Locate the cell with the specified text and output its (X, Y) center coordinate. 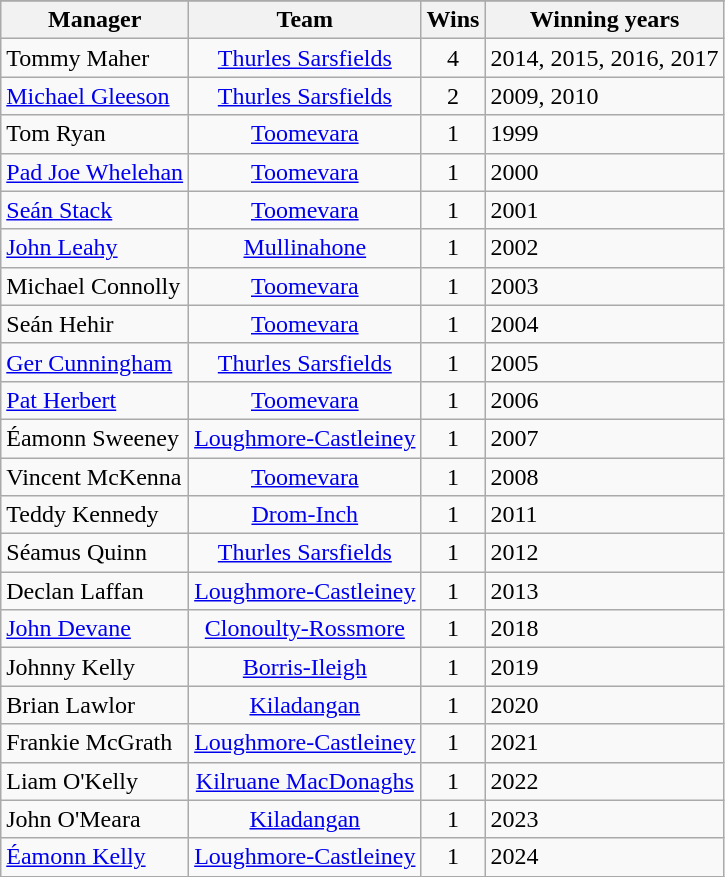
Vincent McKenna (95, 477)
Manager (95, 20)
2020 (604, 705)
Mullinahone (305, 248)
Drom-Inch (305, 515)
Winning years (604, 20)
2003 (604, 286)
Team (305, 20)
John Leahy (95, 248)
Ger Cunningham (95, 362)
Borris-Ileigh (305, 667)
John Devane (95, 629)
2008 (604, 477)
Éamonn Sweeney (95, 438)
2 (453, 96)
4 (453, 58)
2004 (604, 324)
Johnny Kelly (95, 667)
2024 (604, 857)
2011 (604, 515)
2023 (604, 819)
Séamus Quinn (95, 553)
Éamonn Kelly (95, 857)
Teddy Kennedy (95, 515)
2001 (604, 210)
Pat Herbert (95, 400)
2005 (604, 362)
2014, 2015, 2016, 2017 (604, 58)
2019 (604, 667)
1999 (604, 134)
Declan Laffan (95, 591)
Wins (453, 20)
Michael Gleeson (95, 96)
2009, 2010 (604, 96)
2013 (604, 591)
Kilruane MacDonaghs (305, 781)
2000 (604, 172)
Liam O'Kelly (95, 781)
Brian Lawlor (95, 705)
2022 (604, 781)
2007 (604, 438)
Seán Hehir (95, 324)
2021 (604, 743)
2006 (604, 400)
2012 (604, 553)
Tommy Maher (95, 58)
Frankie McGrath (95, 743)
Tom Ryan (95, 134)
2018 (604, 629)
2002 (604, 248)
John O'Meara (95, 819)
Michael Connolly (95, 286)
Clonoulty-Rossmore (305, 629)
Seán Stack (95, 210)
Pad Joe Whelehan (95, 172)
